Provide the [x, y] coordinate of the cell's center where the given text is located.  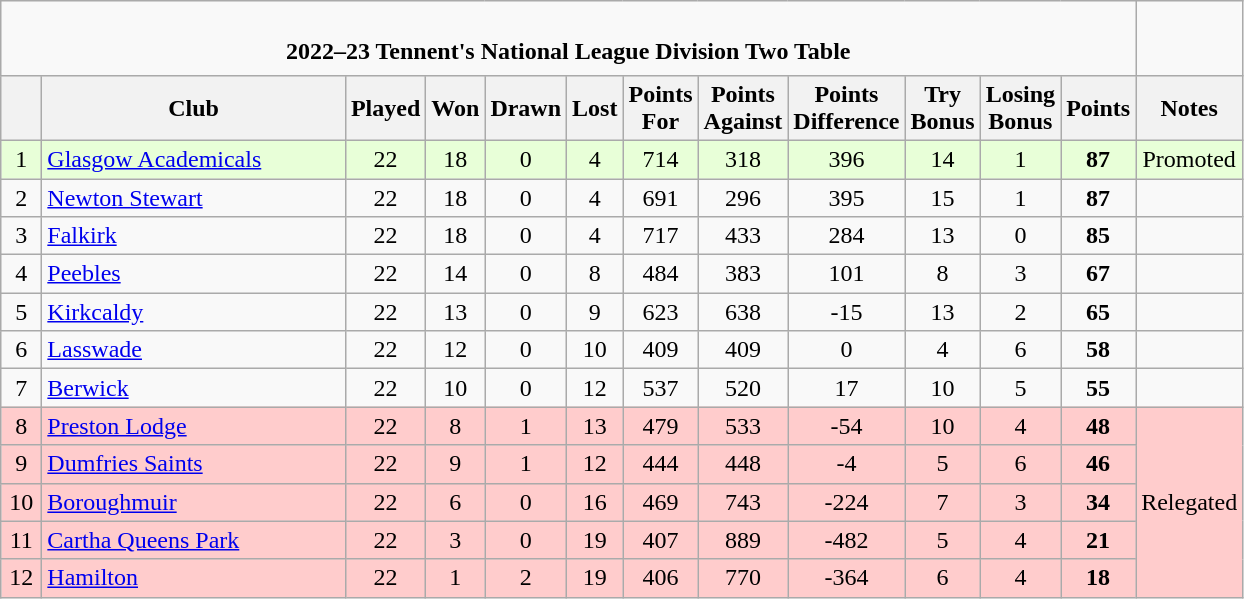
Club [194, 108]
395 [846, 197]
691 [660, 197]
Promoted [1190, 159]
Notes [1190, 108]
Points Against [743, 108]
448 [743, 464]
-4 [846, 464]
-54 [846, 426]
407 [660, 540]
48 [1098, 426]
Won [456, 108]
Hamilton [194, 578]
65 [1098, 312]
Played [385, 108]
16 [595, 502]
-15 [846, 312]
55 [1098, 388]
533 [743, 426]
537 [660, 388]
284 [846, 236]
-482 [846, 540]
-224 [846, 502]
Points Difference [846, 108]
21 [1098, 540]
46 [1098, 464]
Lost [595, 108]
Preston Lodge [194, 426]
Falkirk [194, 236]
Try Bonus [942, 108]
Glasgow Academicals [194, 159]
520 [743, 388]
714 [660, 159]
Lasswade [194, 350]
638 [743, 312]
67 [1098, 274]
Boroughmuir [194, 502]
623 [660, 312]
Berwick [194, 388]
889 [743, 540]
Cartha Queens Park [194, 540]
469 [660, 502]
15 [942, 197]
479 [660, 426]
Kirkcaldy [194, 312]
85 [1098, 236]
58 [1098, 350]
396 [846, 159]
318 [743, 159]
770 [743, 578]
11 [22, 540]
Points For [660, 108]
Newton Stewart [194, 197]
17 [846, 388]
484 [660, 274]
Dumfries Saints [194, 464]
Relegated [1190, 502]
34 [1098, 502]
433 [743, 236]
101 [846, 274]
Peebles [194, 274]
Drawn [526, 108]
296 [743, 197]
406 [660, 578]
Losing Bonus [1020, 108]
717 [660, 236]
383 [743, 274]
743 [743, 502]
-364 [846, 578]
Points [1098, 108]
444 [660, 464]
